Locate the cell with the specified text and output its [x, y] center coordinate. 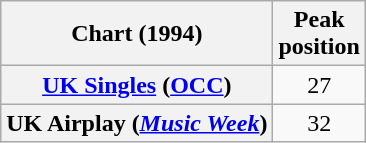
UK Singles (OCC) [137, 85]
Peakposition [319, 34]
27 [319, 85]
UK Airplay (Music Week) [137, 123]
32 [319, 123]
Chart (1994) [137, 34]
